From the cell containing the given text, extract its center point as (x, y) coordinate. 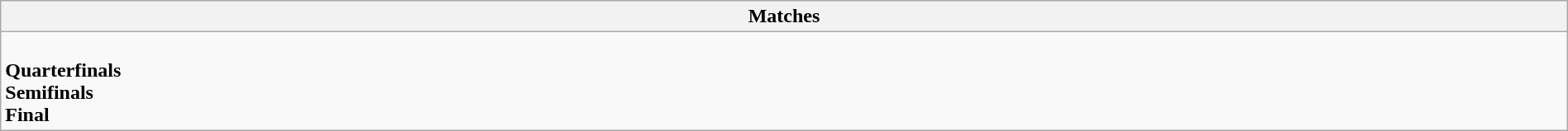
Quarterfinals Semifinals Final (784, 81)
Matches (784, 16)
